Locate the cell with the specified text and output its (x, y) center coordinate. 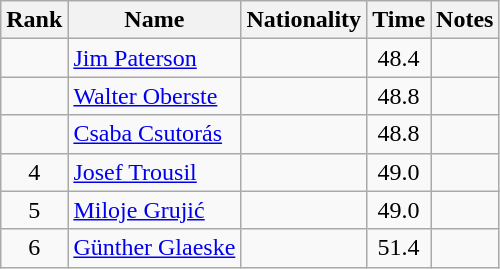
6 (34, 248)
51.4 (399, 248)
5 (34, 210)
Name (154, 20)
48.4 (399, 58)
Josef Trousil (154, 172)
Notes (465, 20)
Rank (34, 20)
Günther Glaeske (154, 248)
Walter Oberste (154, 96)
Miloje Grujić (154, 210)
Time (399, 20)
Jim Paterson (154, 58)
4 (34, 172)
Nationality (304, 20)
Csaba Csutorás (154, 134)
